Detect which cell encompasses the target text, then output its (X, Y) center coordinate. 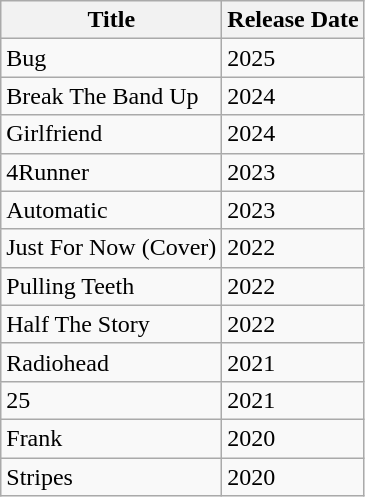
Radiohead (112, 362)
4Runner (112, 172)
Half The Story (112, 324)
Girlfriend (112, 134)
Automatic (112, 210)
Break The Band Up (112, 96)
Title (112, 20)
Bug (112, 58)
25 (112, 400)
2025 (293, 58)
Stripes (112, 477)
Pulling Teeth (112, 286)
Just For Now (Cover) (112, 248)
Frank (112, 438)
Release Date (293, 20)
